Return [X, Y] of the center of cell containing provided text 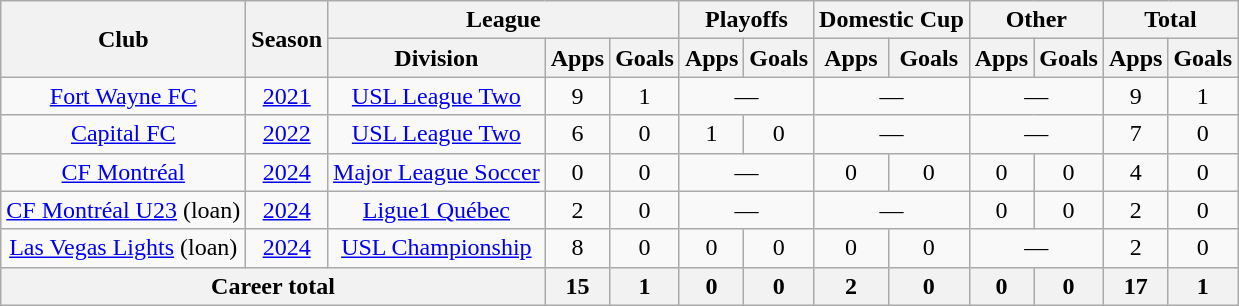
15 [577, 286]
2022 [287, 134]
Total [1170, 20]
CF Montréal [124, 172]
CF Montréal U23 (loan) [124, 210]
League [504, 20]
Las Vegas Lights (loan) [124, 248]
Playoffs [746, 20]
6 [577, 134]
Domestic Cup [892, 20]
7 [1135, 134]
Season [287, 39]
4 [1135, 172]
Capital FC [124, 134]
Fort Wayne FC [124, 96]
Club [124, 39]
Major League Soccer [437, 172]
Career total [273, 286]
Other [1036, 20]
Ligue1 Québec [437, 210]
Division [437, 58]
17 [1135, 286]
2021 [287, 96]
USL Championship [437, 248]
8 [577, 248]
